Return (x, y) of the center of cell containing provided text 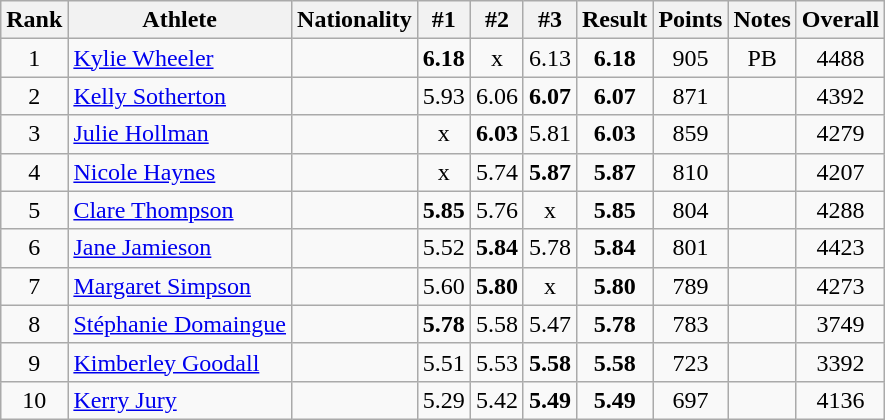
Notes (762, 20)
Margaret Simpson (180, 286)
Kelly Sotherton (180, 96)
Kerry Jury (180, 400)
723 (690, 362)
Rank (34, 20)
5.51 (444, 362)
6.06 (496, 96)
5 (34, 210)
4392 (840, 96)
5.47 (550, 324)
5.93 (444, 96)
871 (690, 96)
#1 (444, 20)
3392 (840, 362)
2 (34, 96)
Result (614, 20)
905 (690, 58)
3 (34, 134)
804 (690, 210)
Jane Jamieson (180, 248)
859 (690, 134)
#3 (550, 20)
Kimberley Goodall (180, 362)
789 (690, 286)
4423 (840, 248)
4288 (840, 210)
Nationality (355, 20)
5.76 (496, 210)
801 (690, 248)
5.60 (444, 286)
1 (34, 58)
Points (690, 20)
5.29 (444, 400)
Nicole Haynes (180, 172)
5.42 (496, 400)
5.53 (496, 362)
9 (34, 362)
5.74 (496, 172)
783 (690, 324)
Athlete (180, 20)
4279 (840, 134)
PB (762, 58)
Julie Hollman (180, 134)
10 (34, 400)
Overall (840, 20)
3749 (840, 324)
4207 (840, 172)
7 (34, 286)
6.13 (550, 58)
4488 (840, 58)
Stéphanie Domaingue (180, 324)
4273 (840, 286)
#2 (496, 20)
5.52 (444, 248)
4136 (840, 400)
Kylie Wheeler (180, 58)
697 (690, 400)
8 (34, 324)
810 (690, 172)
Clare Thompson (180, 210)
5.81 (550, 134)
6 (34, 248)
4 (34, 172)
